For the text-containing cell, return its midpoint in [x, y] coordinate format. 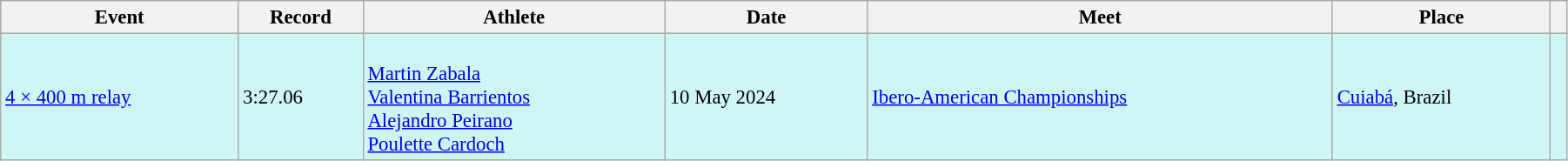
Athlete [513, 17]
Place [1441, 17]
3:27.06 [301, 97]
Martin ZabalaValentina BarrientosAlejandro PeiranoPoulette Cardoch [513, 97]
Event [120, 17]
Meet [1100, 17]
10 May 2024 [766, 97]
Cuiabá, Brazil [1441, 97]
4 × 400 m relay [120, 97]
Date [766, 17]
Ibero-American Championships [1100, 97]
Record [301, 17]
